For the text-containing cell, return its midpoint in (x, y) coordinate format. 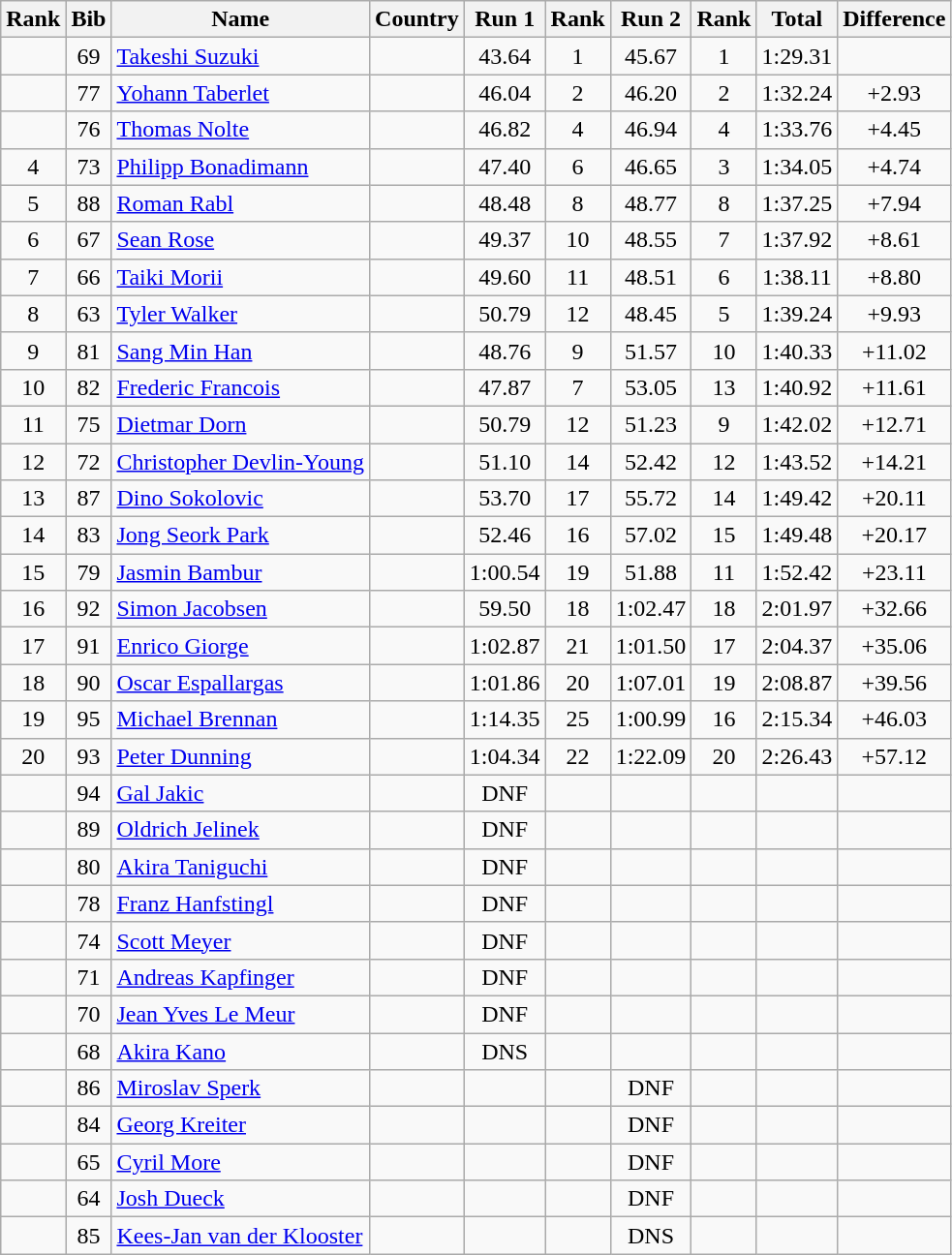
Roman Rabl (240, 203)
Gal Jakic (240, 793)
59.50 (505, 609)
48.48 (505, 203)
1:34.05 (797, 167)
Takeshi Suzuki (240, 56)
+46.03 (895, 719)
1:37.25 (797, 203)
Sang Min Han (240, 351)
53.70 (505, 499)
Run 2 (651, 19)
+2.93 (895, 93)
1:01.50 (651, 646)
48.51 (651, 277)
Sean Rose (240, 240)
+8.80 (895, 277)
Total (797, 19)
49.37 (505, 240)
+4.74 (895, 167)
Taiki Morii (240, 277)
82 (89, 387)
Dino Sokolovic (240, 499)
+57.12 (895, 756)
1:38.11 (797, 277)
3 (724, 167)
1:39.24 (797, 314)
63 (89, 314)
46.82 (505, 130)
Cyril More (240, 1162)
Bib (89, 19)
+9.93 (895, 314)
1:00.54 (505, 572)
51.88 (651, 572)
1:29.31 (797, 56)
+11.02 (895, 351)
1:02.87 (505, 646)
84 (89, 1125)
57.02 (651, 536)
Akira Kano (240, 1051)
Tyler Walker (240, 314)
Philipp Bonadimann (240, 167)
48.77 (651, 203)
53.05 (651, 387)
64 (89, 1199)
1:52.42 (797, 572)
66 (89, 277)
1:07.01 (651, 683)
49.60 (505, 277)
93 (89, 756)
75 (89, 424)
Jong Seork Park (240, 536)
Jean Yves Le Meur (240, 1014)
67 (89, 240)
88 (89, 203)
+39.56 (895, 683)
+23.11 (895, 572)
+4.45 (895, 130)
76 (89, 130)
Name (240, 19)
Thomas Nolte (240, 130)
1:22.09 (651, 756)
2:01.97 (797, 609)
1:37.92 (797, 240)
48.76 (505, 351)
80 (89, 867)
55.72 (651, 499)
81 (89, 351)
45.67 (651, 56)
+12.71 (895, 424)
Andreas Kapfinger (240, 977)
+8.61 (895, 240)
65 (89, 1162)
Enrico Giorge (240, 646)
1:49.42 (797, 499)
Difference (895, 19)
1:00.99 (651, 719)
22 (577, 756)
52.42 (651, 462)
48.45 (651, 314)
1:40.33 (797, 351)
95 (89, 719)
89 (89, 830)
90 (89, 683)
68 (89, 1051)
85 (89, 1236)
72 (89, 462)
1:32.24 (797, 93)
47.40 (505, 167)
Oscar Espallargas (240, 683)
1:14.35 (505, 719)
Jasmin Bambur (240, 572)
77 (89, 93)
Christopher Devlin-Young (240, 462)
2:15.34 (797, 719)
+7.94 (895, 203)
+11.61 (895, 387)
Simon Jacobsen (240, 609)
91 (89, 646)
1:01.86 (505, 683)
46.20 (651, 93)
73 (89, 167)
1:33.76 (797, 130)
21 (577, 646)
51.57 (651, 351)
25 (577, 719)
87 (89, 499)
2:08.87 (797, 683)
Dietmar Dorn (240, 424)
51.10 (505, 462)
1:04.34 (505, 756)
+35.06 (895, 646)
Miroslav Sperk (240, 1088)
+20.11 (895, 499)
47.87 (505, 387)
1:40.92 (797, 387)
+32.66 (895, 609)
86 (89, 1088)
Frederic Francois (240, 387)
Michael Brennan (240, 719)
78 (89, 903)
+14.21 (895, 462)
46.94 (651, 130)
94 (89, 793)
48.55 (651, 240)
Yohann Taberlet (240, 93)
Josh Dueck (240, 1199)
2:04.37 (797, 646)
51.23 (651, 424)
+20.17 (895, 536)
Akira Taniguchi (240, 867)
Scott Meyer (240, 940)
Kees-Jan van der Klooster (240, 1236)
1:43.52 (797, 462)
43.64 (505, 56)
1:02.47 (651, 609)
46.04 (505, 93)
83 (89, 536)
Country (417, 19)
69 (89, 56)
Peter Dunning (240, 756)
79 (89, 572)
1:49.48 (797, 536)
70 (89, 1014)
52.46 (505, 536)
1:42.02 (797, 424)
74 (89, 940)
71 (89, 977)
Georg Kreiter (240, 1125)
46.65 (651, 167)
2:26.43 (797, 756)
Oldrich Jelinek (240, 830)
92 (89, 609)
Franz Hanfstingl (240, 903)
Run 1 (505, 19)
